Provide the [x, y] coordinate of the cell's center where the given text is located.  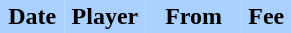
Player [106, 16]
From [194, 16]
Fee [266, 16]
Date [32, 16]
